Provide the (x, y) coordinate of the cell's center where the given text is located.  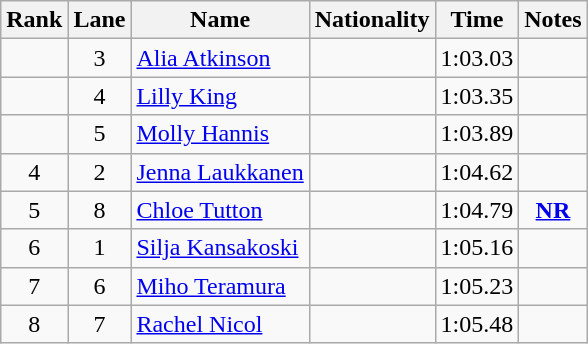
Name (220, 20)
Notes (553, 20)
Lilly King (220, 96)
1:05.23 (477, 286)
1:05.16 (477, 248)
3 (100, 58)
2 (100, 172)
Rank (34, 20)
1:03.89 (477, 134)
1:04.79 (477, 210)
1:03.35 (477, 96)
Molly Hannis (220, 134)
1:05.48 (477, 324)
Alia Atkinson (220, 58)
1:03.03 (477, 58)
1 (100, 248)
Lane (100, 20)
Silja Kansakoski (220, 248)
1:04.62 (477, 172)
Jenna Laukkanen (220, 172)
NR (553, 210)
Rachel Nicol (220, 324)
Time (477, 20)
Nationality (372, 20)
Chloe Tutton (220, 210)
Miho Teramura (220, 286)
